For the text-containing cell, return its midpoint in [x, y] coordinate format. 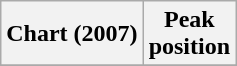
Chart (2007) [72, 34]
Peakposition [189, 34]
